Extract the (x, y) coordinate from the center of the cell holding the provided text.  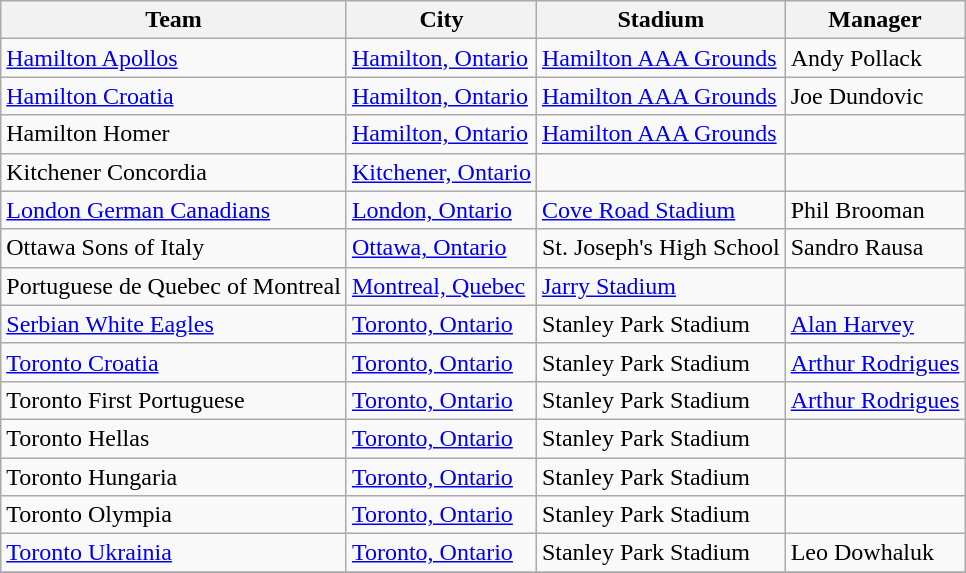
Toronto Croatia (174, 362)
Jarry Stadium (660, 286)
Kitchener, Ontario (441, 172)
Portuguese de Quebec of Montreal (174, 286)
Cove Road Stadium (660, 210)
Ottawa, Ontario (441, 248)
Team (174, 20)
Toronto First Portuguese (174, 400)
Andy Pollack (875, 58)
Joe Dundovic (875, 96)
Toronto Hungaria (174, 477)
Hamilton Homer (174, 134)
Toronto Hellas (174, 438)
Serbian White Eagles (174, 324)
London, Ontario (441, 210)
Alan Harvey (875, 324)
Leo Dowhaluk (875, 553)
Manager (875, 20)
St. Joseph's High School (660, 248)
Sandro Rausa (875, 248)
Stadium (660, 20)
London German Canadians (174, 210)
Kitchener Concordia (174, 172)
Phil Brooman (875, 210)
City (441, 20)
Hamilton Croatia (174, 96)
Toronto Olympia (174, 515)
Montreal, Quebec (441, 286)
Ottawa Sons of Italy (174, 248)
Toronto Ukrainia (174, 553)
Hamilton Apollos (174, 58)
